Output the (X, Y) coordinate of the center of the cell containing the given text.  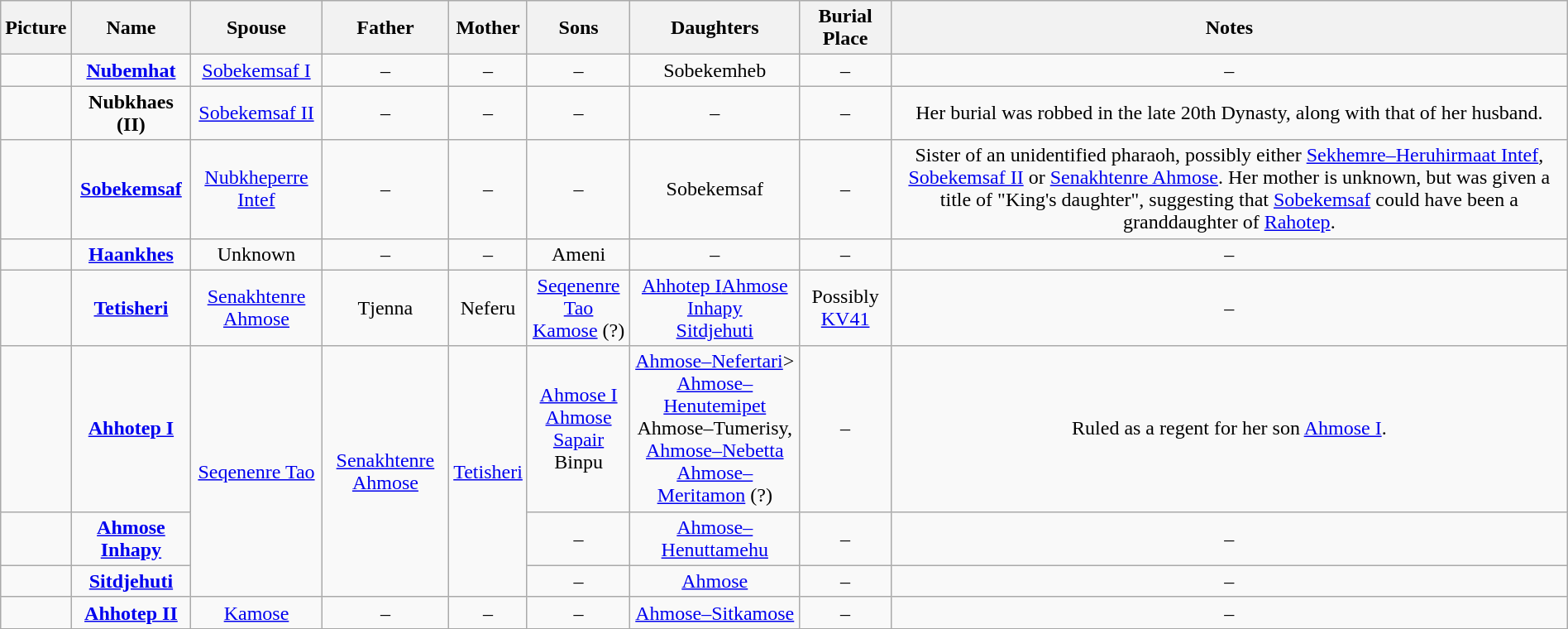
Sobekemsaf II (256, 113)
Burial Place (845, 28)
Ameni (578, 254)
Seqenenre Tao (256, 472)
Kamose (256, 612)
Ahmose (715, 581)
Ahhotep I (131, 429)
Spouse (256, 28)
Nubemhat (131, 70)
Seqenenre TaoKamose (?) (578, 308)
Notes (1229, 28)
Ahmose IAhmose SapairBinpu (578, 429)
Tjenna (385, 308)
Sobekemheb (715, 70)
Ahmose–Sitkamose (715, 612)
Possibly KV41 (845, 308)
Father (385, 28)
Neferu (488, 308)
Ruled as a regent for her son Ahmose I. (1229, 429)
Haankhes (131, 254)
Her burial was robbed in the late 20th Dynasty, along with that of her husband. (1229, 113)
Unknown (256, 254)
Name (131, 28)
Ahhotep IAhmose InhapySitdjehuti (715, 308)
Sobekemsaf I (256, 70)
Daughters (715, 28)
Sitdjehuti (131, 581)
Picture (36, 28)
Sons (578, 28)
Ahmose Inhapy (131, 538)
Ahhotep II (131, 612)
Ahmose–Henuttamehu (715, 538)
Nubkhaes (II) (131, 113)
Mother (488, 28)
Ahmose–Nefertari>Ahmose–HenutemipetAhmose–Tumerisy, Ahmose–NebettaAhmose–Meritamon (?) (715, 429)
Nubkheperre Intef (256, 189)
